Capture the cell that displays the provided text and extract its [x, y] central coordinate. 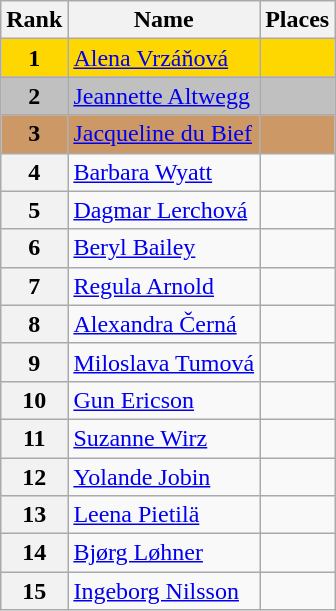
Gun Ericson [164, 400]
Miloslava Tumová [164, 362]
1 [34, 58]
12 [34, 477]
Regula Arnold [164, 286]
15 [34, 591]
9 [34, 362]
Rank [34, 20]
4 [34, 172]
Ingeborg Nilsson [164, 591]
8 [34, 324]
3 [34, 134]
Bjørg Løhner [164, 553]
7 [34, 286]
Places [298, 20]
11 [34, 438]
Alexandra Černá [164, 324]
Jacqueline du Bief [164, 134]
Yolande Jobin [164, 477]
Jeannette Altwegg [164, 96]
Alena Vrzáňová [164, 58]
Suzanne Wirz [164, 438]
14 [34, 553]
Leena Pietilä [164, 515]
10 [34, 400]
6 [34, 248]
5 [34, 210]
Name [164, 20]
2 [34, 96]
Barbara Wyatt [164, 172]
Dagmar Lerchová [164, 210]
Beryl Bailey [164, 248]
13 [34, 515]
